Identify which cell holds the provided text, then report its (X, Y) central coordinate. 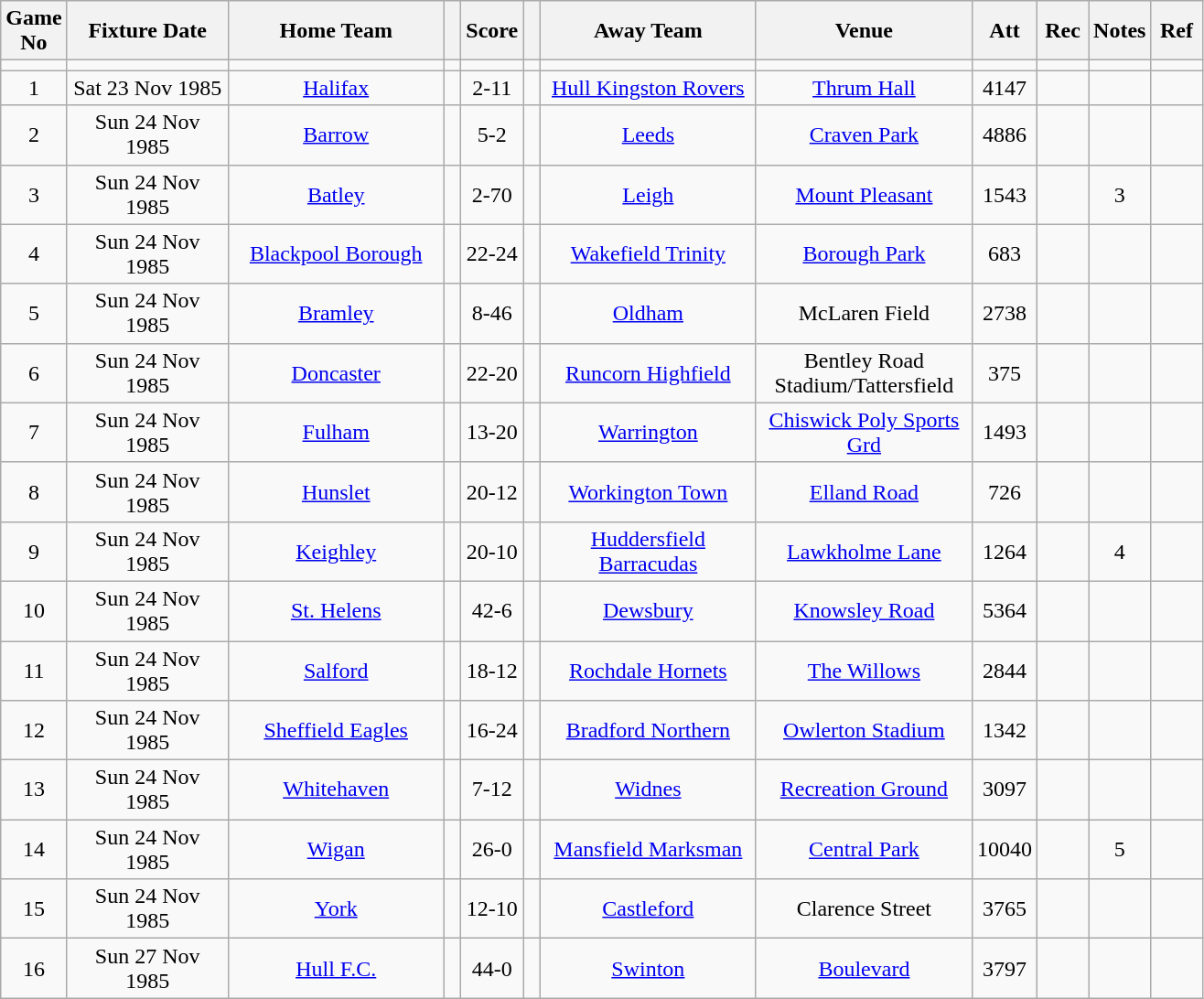
Keighley (336, 551)
Owlerton Stadium (864, 730)
Castleford (648, 909)
Elland Road (864, 492)
Workington Town (648, 492)
14 (34, 849)
Batley (336, 194)
16 (34, 968)
2 (34, 135)
20-10 (492, 551)
Lawkholme Lane (864, 551)
Hull F.C. (336, 968)
2-11 (492, 88)
26-0 (492, 849)
Widnes (648, 790)
Swinton (648, 968)
Score (492, 31)
Warrington (648, 432)
15 (34, 909)
Leigh (648, 194)
Halifax (336, 88)
Hull Kingston Rovers (648, 88)
Att (1005, 31)
6 (34, 373)
Bradford Northern (648, 730)
7-12 (492, 790)
10040 (1005, 849)
11 (34, 670)
16-24 (492, 730)
Recreation Ground (864, 790)
Boulevard (864, 968)
Rochdale Hornets (648, 670)
1342 (1005, 730)
2-70 (492, 194)
4147 (1005, 88)
1493 (1005, 432)
Fulham (336, 432)
Venue (864, 31)
Hunslet (336, 492)
18-12 (492, 670)
Sun 27 Nov 1985 (147, 968)
Away Team (648, 31)
3097 (1005, 790)
22-24 (492, 254)
Craven Park (864, 135)
Leeds (648, 135)
3765 (1005, 909)
12-10 (492, 909)
Blackpool Borough (336, 254)
13 (34, 790)
10 (34, 611)
Wakefield Trinity (648, 254)
Doncaster (336, 373)
McLaren Field (864, 313)
683 (1005, 254)
Bentley Road Stadium/Tattersfield (864, 373)
8 (34, 492)
Notes (1120, 31)
42-6 (492, 611)
Clarence Street (864, 909)
1264 (1005, 551)
726 (1005, 492)
Knowsley Road (864, 611)
St. Helens (336, 611)
2844 (1005, 670)
Oldham (648, 313)
8-46 (492, 313)
Thrum Hall (864, 88)
Borough Park (864, 254)
Chiswick Poly Sports Grd (864, 432)
Sheffield Eagles (336, 730)
Game No (34, 31)
2738 (1005, 313)
Whitehaven (336, 790)
Huddersfield Barracudas (648, 551)
1 (34, 88)
5364 (1005, 611)
12 (34, 730)
Home Team (336, 31)
Fixture Date (147, 31)
Central Park (864, 849)
9 (34, 551)
1543 (1005, 194)
Sat 23 Nov 1985 (147, 88)
Runcorn Highfield (648, 373)
44-0 (492, 968)
5-2 (492, 135)
The Willows (864, 670)
4886 (1005, 135)
3797 (1005, 968)
Mansfield Marksman (648, 849)
Ref (1177, 31)
Mount Pleasant (864, 194)
Wigan (336, 849)
Salford (336, 670)
375 (1005, 373)
Dewsbury (648, 611)
20-12 (492, 492)
Barrow (336, 135)
York (336, 909)
22-20 (492, 373)
Bramley (336, 313)
7 (34, 432)
13-20 (492, 432)
Rec (1063, 31)
